Locate the cell with the specified text and output its (x, y) center coordinate. 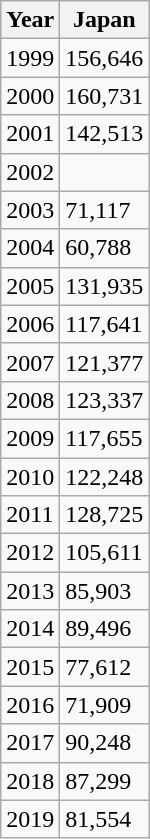
2009 (30, 438)
2007 (30, 362)
2012 (30, 553)
Japan (104, 20)
2008 (30, 400)
2013 (30, 591)
77,612 (104, 667)
2000 (30, 96)
128,725 (104, 515)
117,641 (104, 324)
2011 (30, 515)
2003 (30, 210)
Year (30, 20)
2002 (30, 172)
60,788 (104, 248)
122,248 (104, 477)
90,248 (104, 743)
87,299 (104, 781)
121,377 (104, 362)
2018 (30, 781)
89,496 (104, 629)
131,935 (104, 286)
2006 (30, 324)
2001 (30, 134)
160,731 (104, 96)
85,903 (104, 591)
71,909 (104, 705)
2014 (30, 629)
123,337 (104, 400)
2017 (30, 743)
142,513 (104, 134)
2015 (30, 667)
2004 (30, 248)
71,117 (104, 210)
2016 (30, 705)
1999 (30, 58)
81,554 (104, 819)
105,611 (104, 553)
2019 (30, 819)
156,646 (104, 58)
2005 (30, 286)
2010 (30, 477)
117,655 (104, 438)
